Capture the cell that displays the provided text and extract its [X, Y] central coordinate. 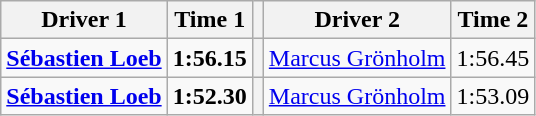
1:56.45 [493, 58]
1:53.09 [493, 96]
Driver 1 [84, 20]
Time 1 [210, 20]
Driver 2 [357, 20]
1:56.15 [210, 58]
1:52.30 [210, 96]
Time 2 [493, 20]
